Return [x, y] of the center of cell containing provided text 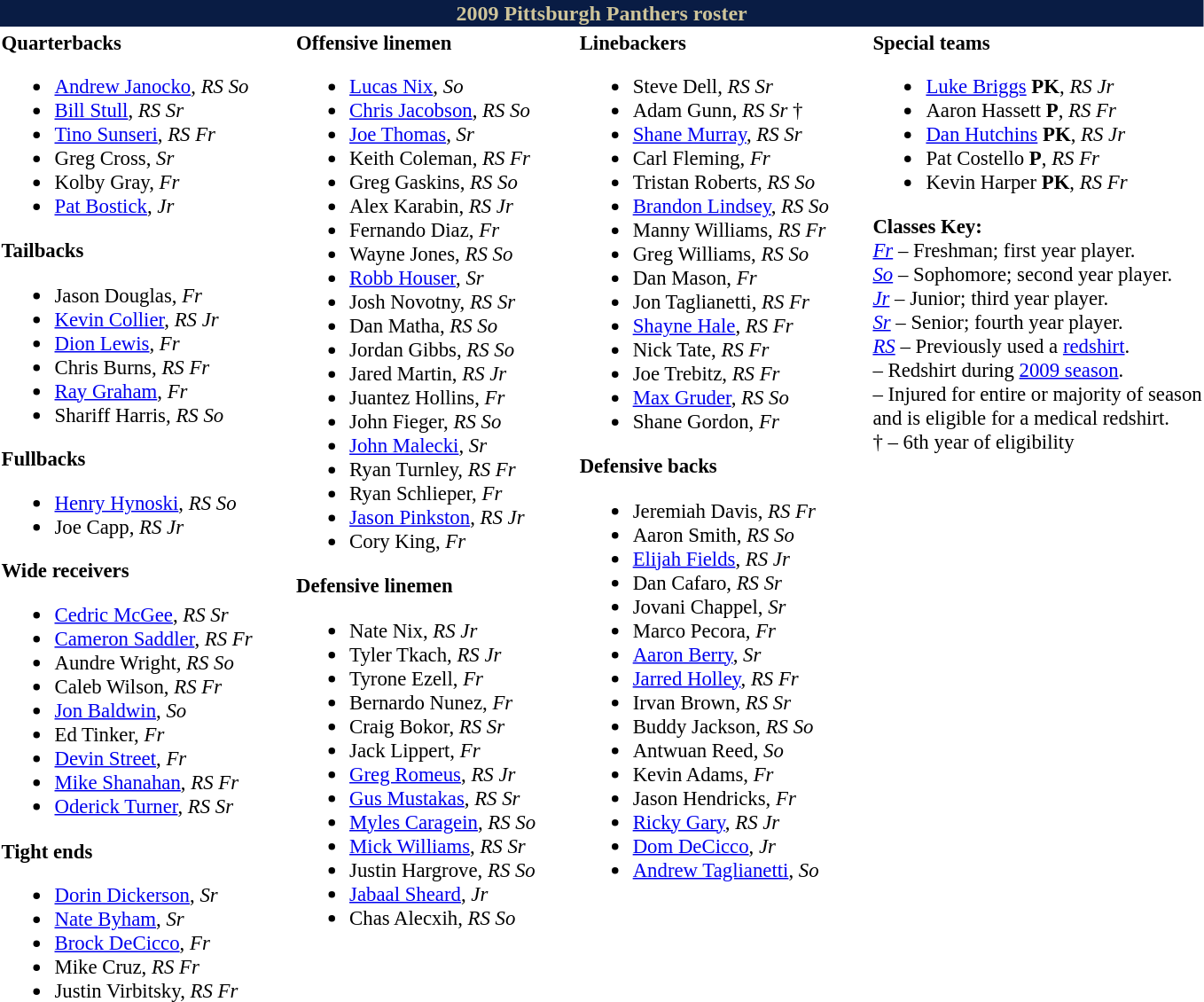
2009 Pittsburgh Panthers roster [601, 13]
